Determine the [x, y] coordinate at the center of the cell enclosing the given text.  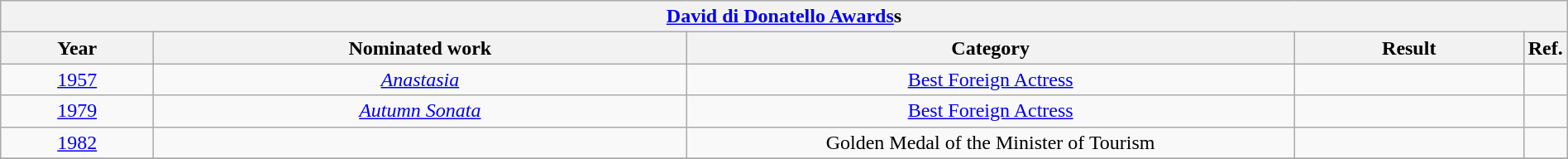
Ref. [1545, 48]
Anastasia [420, 79]
Golden Medal of the Minister of Tourism [991, 142]
Category [991, 48]
Result [1409, 48]
Year [78, 48]
1957 [78, 79]
Autumn Sonata [420, 111]
Nominated work [420, 48]
1982 [78, 142]
1979 [78, 111]
David di Donatello Awardss [784, 17]
